Output the [X, Y] coordinate of the center of the cell containing the given text.  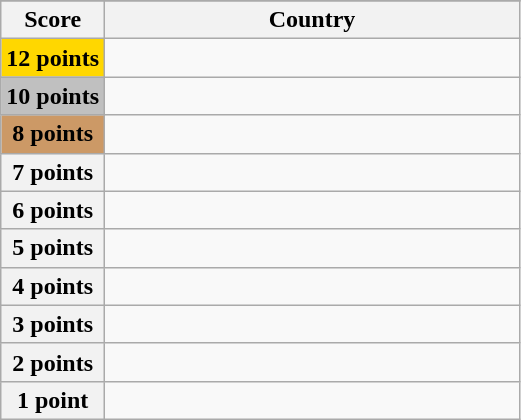
8 points [53, 134]
5 points [53, 248]
1 point [53, 400]
3 points [53, 324]
7 points [53, 172]
2 points [53, 362]
12 points [53, 58]
6 points [53, 210]
Country [312, 20]
10 points [53, 96]
4 points [53, 286]
Score [53, 20]
